Search for the cell housing the specified text and yield its [X, Y] center coordinate. 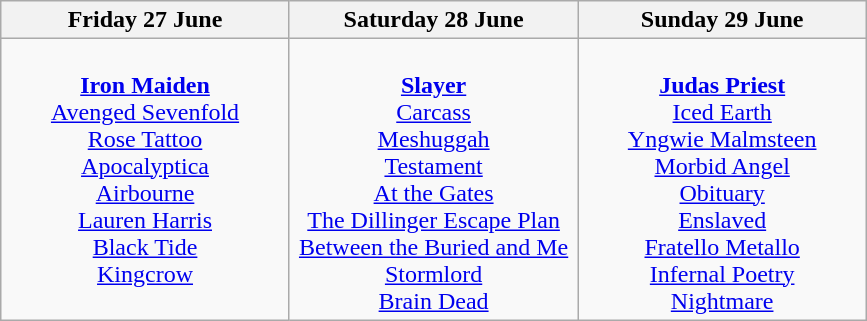
Judas Priest Iced Earth Yngwie Malmsteen Morbid Angel Obituary Enslaved Fratello Metallo Infernal Poetry Nightmare [722, 180]
Iron Maiden Avenged Sevenfold Rose Tattoo Apocalyptica Airbourne Lauren Harris Black Tide Kingcrow [146, 180]
Friday 27 June [146, 20]
Slayer Carcass Meshuggah Testament At the Gates The Dillinger Escape Plan Between the Buried and Me Stormlord Brain Dead [434, 180]
Sunday 29 June [722, 20]
Saturday 28 June [434, 20]
